Locate the cell with the specified text and output its (x, y) center coordinate. 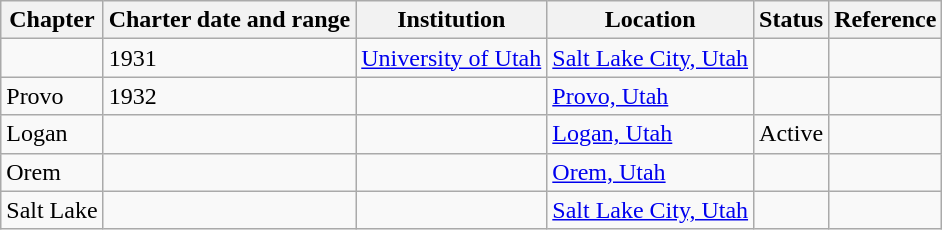
Provo, Utah (650, 96)
Charter date and range (230, 20)
Status (792, 20)
Institution (452, 20)
Logan (52, 134)
Provo (52, 96)
Location (650, 20)
Reference (886, 20)
1932 (230, 96)
Logan, Utah (650, 134)
Orem (52, 172)
Chapter (52, 20)
Orem, Utah (650, 172)
Salt Lake (52, 210)
University of Utah (452, 58)
Active (792, 134)
1931 (230, 58)
